Scan for the cell matching the given text and deliver its [X, Y] coordinate at center. 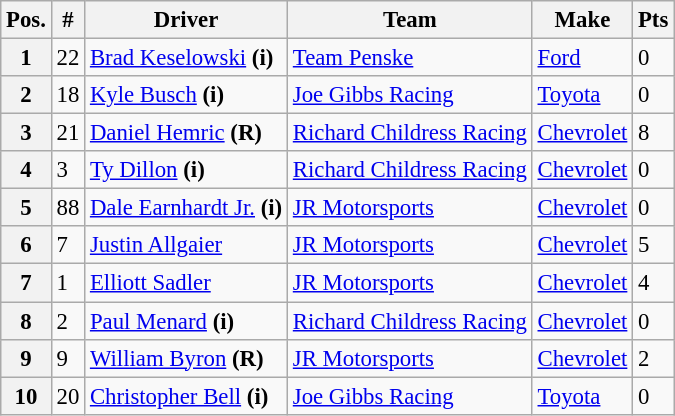
6 [26, 245]
Daniel Hemric (R) [186, 133]
Elliott Sadler [186, 283]
Pos. [26, 20]
18 [68, 95]
Brad Keselowski (i) [186, 58]
10 [26, 396]
Ty Dillon (i) [186, 170]
Ford [582, 58]
20 [68, 396]
Justin Allgaier [186, 245]
Christopher Bell (i) [186, 396]
Make [582, 20]
Team [410, 20]
Dale Earnhardt Jr. (i) [186, 208]
Driver [186, 20]
Kyle Busch (i) [186, 95]
Paul Menard (i) [186, 321]
Pts [654, 20]
Team Penske [410, 58]
# [68, 20]
88 [68, 208]
William Byron (R) [186, 358]
22 [68, 58]
21 [68, 133]
